Pinpoint the cell where the given text exists, returning its (x, y) midpoint coordinate. 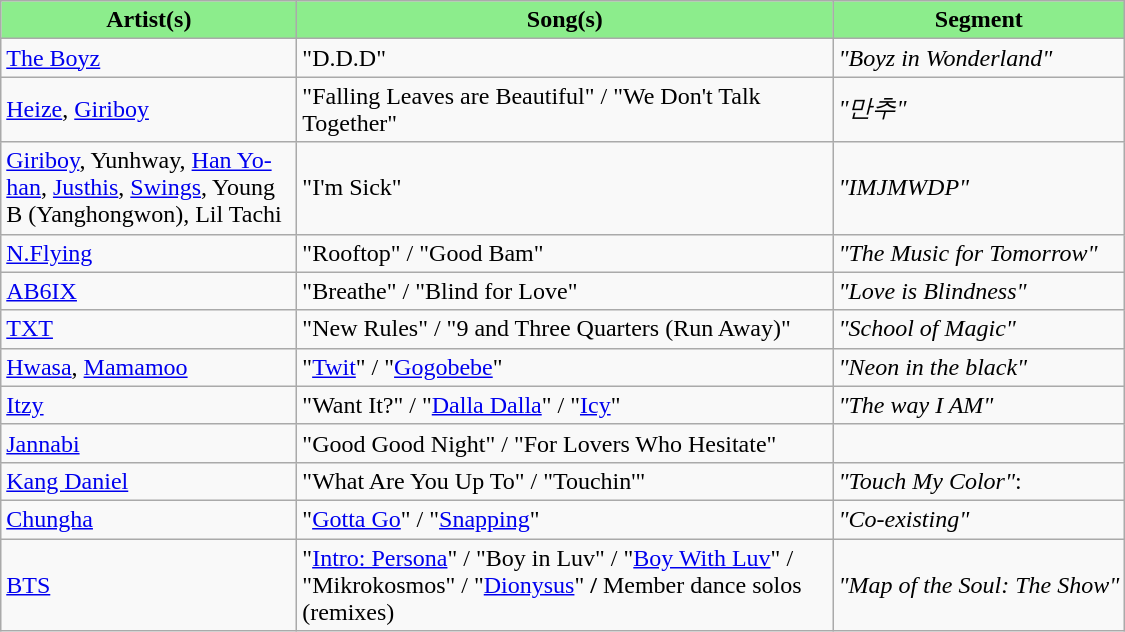
The Boyz (149, 58)
"The way I AM" (979, 405)
"Good Good Night" / "For Lovers Who Hesitate" (565, 443)
Heize, Giriboy (149, 110)
"Falling Leaves are Beautiful" / "We Don't Talk Together" (565, 110)
"Neon in the black" (979, 367)
"Rooftop" / "Good Bam" (565, 253)
TXT (149, 329)
Jannabi (149, 443)
Hwasa, Mamamoo (149, 367)
"Boyz in Wonderland" (979, 58)
N.Flying (149, 253)
"Gotta Go" / "Snapping" (565, 519)
"What Are You Up To" / "Touchin'" (565, 481)
"Want It?" / "Dalla Dalla" / "Icy" (565, 405)
Segment (979, 20)
"Touch My Color": (979, 481)
"I'm Sick" (565, 188)
"IMJMWDP" (979, 188)
Giriboy, Yunhway, Han Yo-han, Justhis, Swings, Young B (Yanghongwon), Lil Tachi (149, 188)
Kang Daniel (149, 481)
"Love is Blindness" (979, 291)
"School of Magic" (979, 329)
Itzy (149, 405)
BTS (149, 584)
"New Rules" / "9 and Three Quarters (Run Away)" (565, 329)
"Twit" / "Gogobebe" (565, 367)
"Breathe" / "Blind for Love" (565, 291)
AB6IX (149, 291)
"Co-existing" (979, 519)
"Intro: Persona" / "Boy in Luv" / "Boy With Luv" / "Mikrokosmos" / "Dionysus" / Member dance solos (remixes) (565, 584)
Chungha (149, 519)
"만추" (979, 110)
"The Music for Tomorrow" (979, 253)
"D.D.D" (565, 58)
Song(s) (565, 20)
Artist(s) (149, 20)
"Map of the Soul: The Show" (979, 584)
